Provide the [X, Y] coordinate of the cell's center where the given text is located.  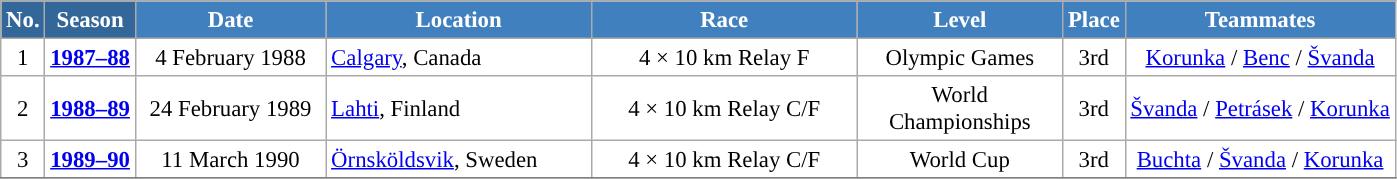
11 March 1990 [230, 160]
World Championships [960, 108]
Race [724, 20]
Olympic Games [960, 58]
Örnsköldsvik, Sweden [459, 160]
1987–88 [90, 58]
No. [23, 20]
1988–89 [90, 108]
Date [230, 20]
Place [1094, 20]
World Cup [960, 160]
4 February 1988 [230, 58]
Calgary, Canada [459, 58]
4 × 10 km Relay F [724, 58]
1 [23, 58]
Season [90, 20]
24 February 1989 [230, 108]
Korunka / Benc / Švanda [1260, 58]
3 [23, 160]
Švanda / Petrásek / Korunka [1260, 108]
Buchta / Švanda / Korunka [1260, 160]
1989–90 [90, 160]
Teammates [1260, 20]
Location [459, 20]
Level [960, 20]
Lahti, Finland [459, 108]
2 [23, 108]
